Provide the [X, Y] coordinate of the cell's center where the given text is located.  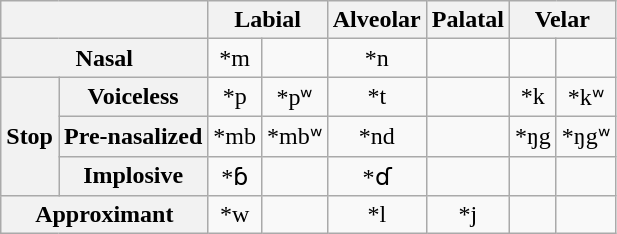
*l [376, 215]
Palatal [468, 20]
*n [376, 58]
*ɗ [376, 176]
*ɓ [235, 176]
Approximant [104, 215]
*w [235, 215]
Voiceless [132, 97]
*t [376, 97]
*pʷ [295, 97]
Labial [268, 20]
Implosive [132, 176]
*mb [235, 136]
Nasal [104, 58]
Stop [30, 136]
*k [532, 97]
*m [235, 58]
*mbʷ [295, 136]
*nd [376, 136]
*kʷ [586, 97]
Pre-nasalized [132, 136]
*ŋg [532, 136]
Velar [562, 20]
*j [468, 215]
*ŋgʷ [586, 136]
*p [235, 97]
Alveolar [376, 20]
